Find where the given text appears and provide that cell's center as (x, y) coordinate. 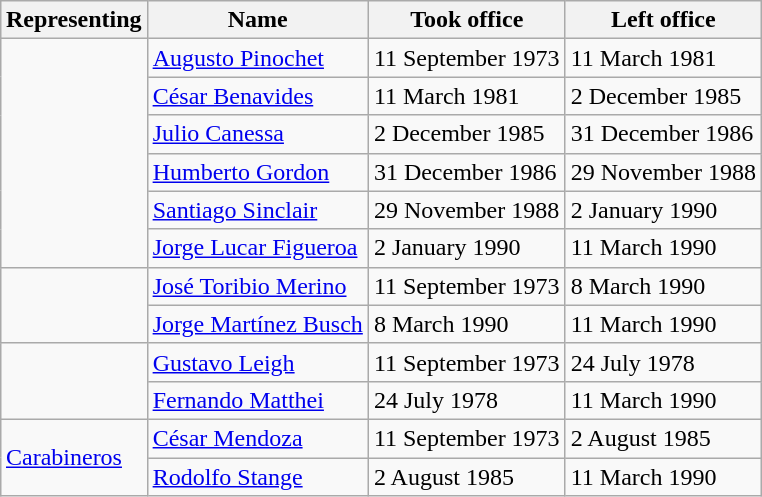
Jorge Lucar Figueroa (258, 248)
José Toribio Merino (258, 286)
Carabineros (74, 457)
Took office (466, 20)
Jorge Martínez Busch (258, 324)
Gustavo Leigh (258, 362)
Rodolfo Stange (258, 477)
Santiago Sinclair (258, 210)
César Mendoza (258, 438)
Fernando Matthei (258, 400)
César Benavides (258, 96)
Augusto Pinochet (258, 58)
Representing (74, 20)
Julio Canessa (258, 134)
Left office (663, 20)
Name (258, 20)
Humberto Gordon (258, 172)
